Detect which cell encompasses the target text, then output its (x, y) center coordinate. 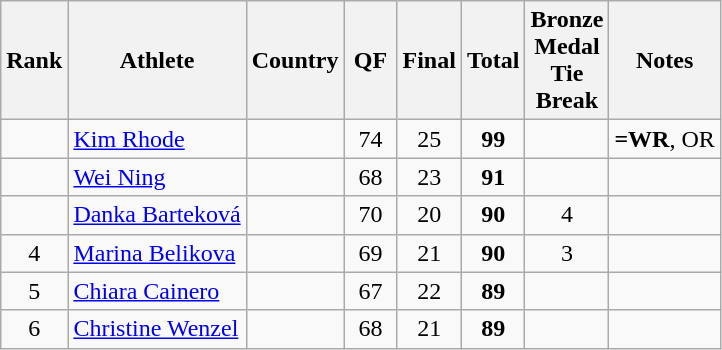
Total (493, 60)
QF (370, 60)
Wei Ning (157, 177)
69 (370, 253)
20 (429, 215)
70 (370, 215)
Rank (34, 60)
74 (370, 139)
25 (429, 139)
Bronze Medal Tie Break (567, 60)
Danka Barteková (157, 215)
99 (493, 139)
5 (34, 291)
Marina Belikova (157, 253)
22 (429, 291)
91 (493, 177)
3 (567, 253)
=WR, OR (664, 139)
6 (34, 329)
Christine Wenzel (157, 329)
Chiara Cainero (157, 291)
Final (429, 60)
Athlete (157, 60)
67 (370, 291)
Country (295, 60)
23 (429, 177)
Kim Rhode (157, 139)
Notes (664, 60)
